Determine the (X, Y) coordinate at the center of the cell enclosing the given text.  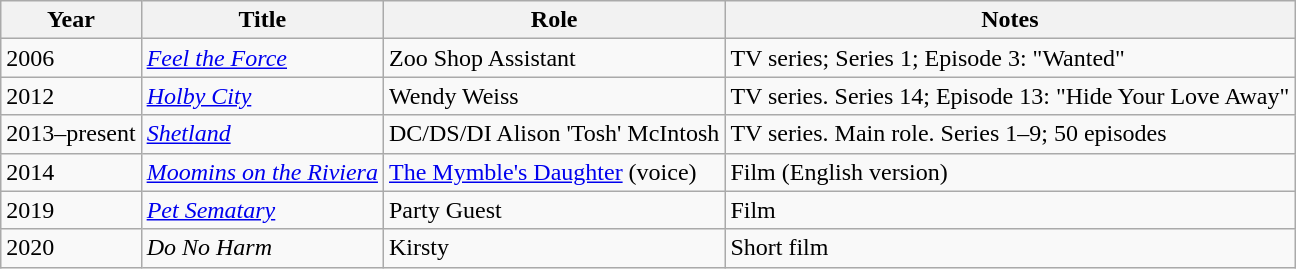
Shetland (262, 134)
Party Guest (554, 210)
The Mymble's Daughter (voice) (554, 172)
TV series; Series 1; Episode 3: "Wanted" (1010, 58)
Film (English version) (1010, 172)
Zoo Shop Assistant (554, 58)
2020 (71, 248)
Wendy Weiss (554, 96)
Pet Sematary (262, 210)
Year (71, 20)
TV series. Main role. Series 1–9; 50 episodes (1010, 134)
Film (1010, 210)
Title (262, 20)
Kirsty (554, 248)
TV series. Series 14; Episode 13: "Hide Your Love Away" (1010, 96)
2013–present (71, 134)
Short film (1010, 248)
Do No Harm (262, 248)
Notes (1010, 20)
DC/DS/DI Alison 'Tosh' McIntosh (554, 134)
2006 (71, 58)
2019 (71, 210)
Moomins on the Riviera (262, 172)
Role (554, 20)
2014 (71, 172)
Holby City (262, 96)
Feel the Force (262, 58)
2012 (71, 96)
